From the cell containing the given text, extract its center point as [x, y] coordinate. 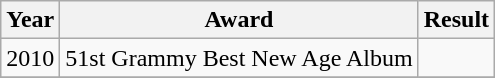
51st Grammy Best New Age Album [239, 58]
Result [456, 20]
Award [239, 20]
Year [30, 20]
2010 [30, 58]
